Extract the [X, Y] coordinate from the center of the cell holding the provided text.  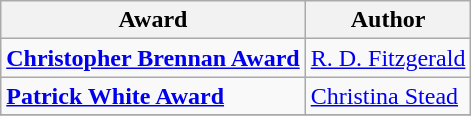
Christina Stead [388, 96]
Author [388, 20]
R. D. Fitzgerald [388, 58]
Patrick White Award [153, 96]
Award [153, 20]
Christopher Brennan Award [153, 58]
